Return [X, Y] of the center of cell containing provided text 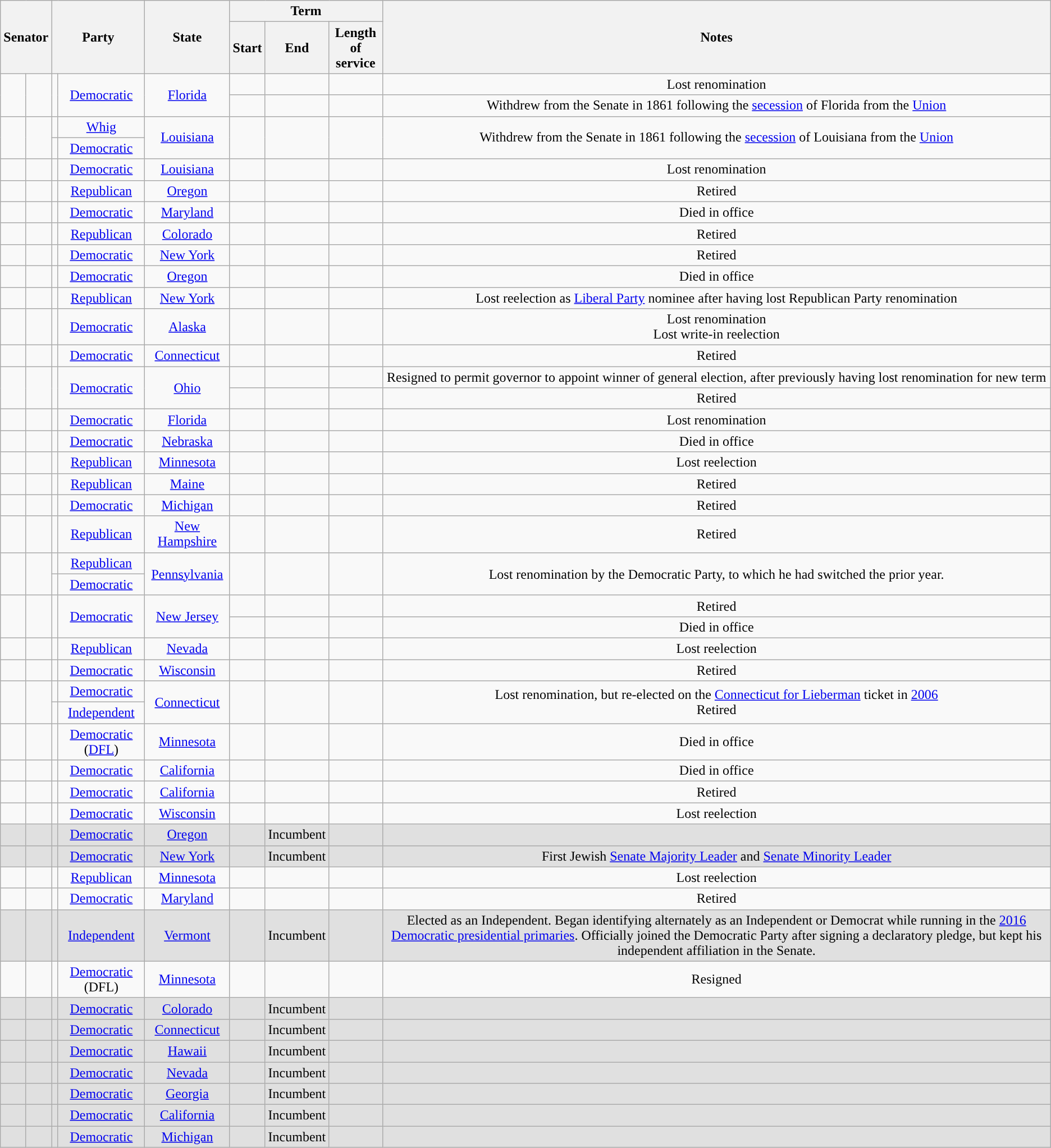
Pennsylvania [188, 574]
Alaska [188, 327]
State [188, 37]
Hawaii [188, 1051]
Length ofservice [356, 48]
Lost reelection as Liberal Party nominee after having lost Republican Party renomination [716, 298]
New Hampshire [188, 534]
Lost renomination by the Democratic Party, to which he had switched the prior year. [716, 574]
Lost renomination, but re-elected on the Connecticut for Lieberman ticket in 2006Retired [716, 702]
Whig [101, 127]
Senator [26, 37]
Lost renominationLost write-in reelection [716, 327]
Withdrew from the Senate in 1861 following the secession of Louisiana from the Union [716, 138]
Ohio [188, 388]
Vermont [188, 935]
Withdrew from the Senate in 1861 following the secession of Florida from the Union [716, 106]
First Jewish Senate Majority Leader and Senate Minority Leader [716, 856]
End [297, 48]
Start [247, 48]
Georgia [188, 1094]
Party [98, 37]
Term [306, 11]
Notes [716, 37]
Nebraska [188, 441]
Resigned [716, 979]
Maine [188, 484]
New Jersey [188, 616]
Resigned to permit governor to appoint winner of general election, after previously having lost renomination for new term [716, 377]
